For the text-containing cell, return its midpoint in (x, y) coordinate format. 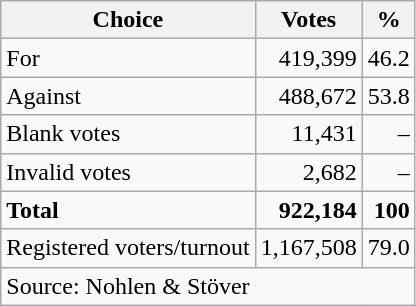
419,399 (308, 58)
79.0 (388, 248)
Choice (128, 20)
53.8 (388, 96)
Blank votes (128, 134)
488,672 (308, 96)
Invalid votes (128, 172)
Against (128, 96)
Votes (308, 20)
% (388, 20)
2,682 (308, 172)
1,167,508 (308, 248)
922,184 (308, 210)
46.2 (388, 58)
For (128, 58)
Source: Nohlen & Stöver (208, 286)
Registered voters/turnout (128, 248)
Total (128, 210)
11,431 (308, 134)
100 (388, 210)
